Detect which cell encompasses the target text, then output its (x, y) center coordinate. 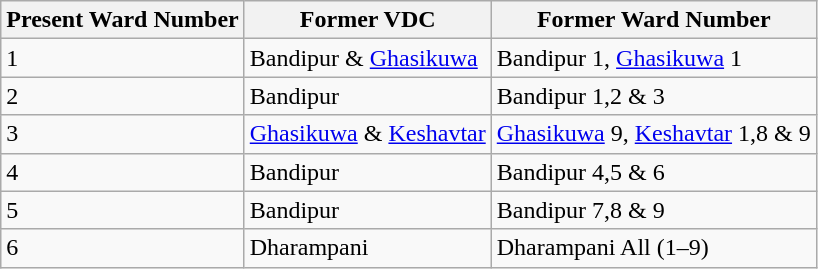
1 (122, 58)
Ghasikuwa & Keshavtar (368, 134)
Ghasikuwa 9, Keshavtar 1,8 & 9 (654, 134)
6 (122, 248)
Bandipur 4,5 & 6 (654, 172)
Bandipur 1, Ghasikuwa 1 (654, 58)
Bandipur 1,2 & 3 (654, 96)
4 (122, 172)
Bandipur 7,8 & 9 (654, 210)
Dharampani (368, 248)
5 (122, 210)
Former Ward Number (654, 20)
Bandipur & Ghasikuwa (368, 58)
Present Ward Number (122, 20)
Former VDC (368, 20)
3 (122, 134)
Dharampani All (1–9) (654, 248)
2 (122, 96)
